Identify which cell holds the provided text, then report its (x, y) central coordinate. 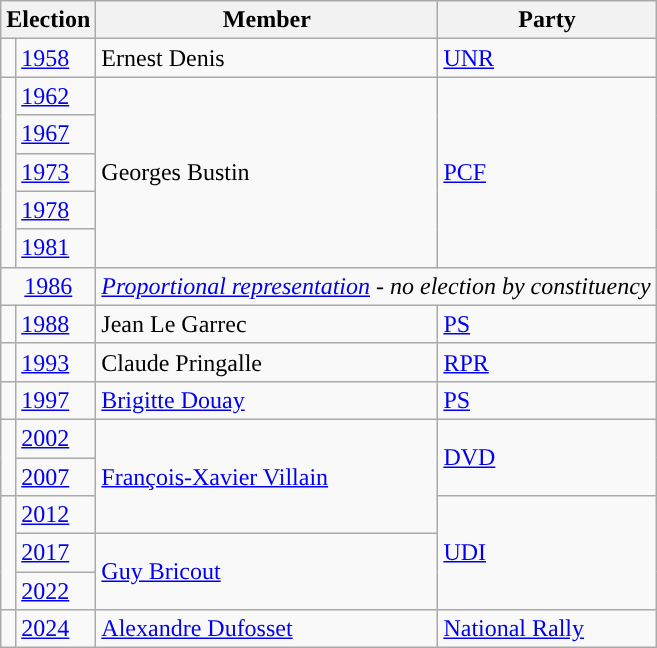
1958 (56, 58)
2017 (56, 553)
2007 (56, 477)
DVD (547, 457)
1988 (56, 324)
2012 (56, 515)
1967 (56, 134)
Member (267, 20)
2002 (56, 438)
Brigitte Douay (267, 400)
1962 (56, 96)
1986 (48, 286)
1981 (56, 248)
Claude Pringalle (267, 362)
1973 (56, 172)
PCF (547, 172)
Party (547, 20)
National Rally (547, 629)
1978 (56, 210)
RPR (547, 362)
Georges Bustin (267, 172)
2024 (56, 629)
1997 (56, 400)
1993 (56, 362)
Jean Le Garrec (267, 324)
Guy Bricout (267, 572)
François-Xavier Villain (267, 476)
Election (48, 20)
Ernest Denis (267, 58)
Alexandre Dufosset (267, 629)
UDI (547, 553)
Proportional representation - no election by constituency (376, 286)
2022 (56, 591)
UNR (547, 58)
